Return [X, Y] of the center of cell containing provided text 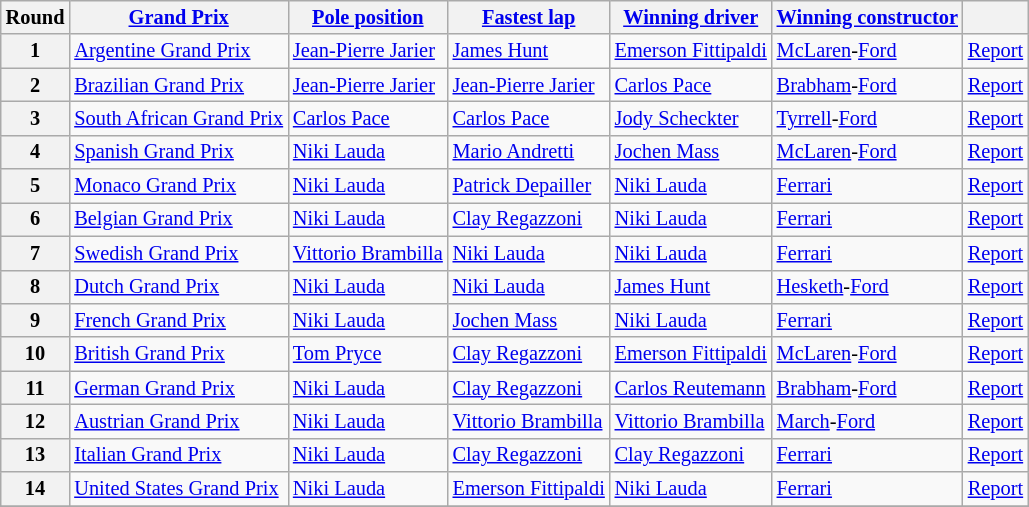
12 [36, 421]
British Grand Prix [178, 354]
Winning driver [691, 17]
Hesketh-Ford [868, 287]
German Grand Prix [178, 388]
Mario Andretti [529, 152]
Jody Scheckter [691, 118]
Brazilian Grand Prix [178, 85]
Grand Prix [178, 17]
Pole position [368, 17]
9 [36, 320]
Tyrrell-Ford [868, 118]
8 [36, 287]
10 [36, 354]
Italian Grand Prix [178, 455]
6 [36, 219]
Winning constructor [868, 17]
1 [36, 51]
French Grand Prix [178, 320]
Patrick Depailler [529, 186]
Swedish Grand Prix [178, 253]
Austrian Grand Prix [178, 421]
Round [36, 17]
March-Ford [868, 421]
Argentine Grand Prix [178, 51]
Monaco Grand Prix [178, 186]
Fastest lap [529, 17]
Dutch Grand Prix [178, 287]
Carlos Reutemann [691, 388]
4 [36, 152]
14 [36, 489]
11 [36, 388]
3 [36, 118]
2 [36, 85]
United States Grand Prix [178, 489]
Tom Pryce [368, 354]
Spanish Grand Prix [178, 152]
5 [36, 186]
7 [36, 253]
Belgian Grand Prix [178, 219]
13 [36, 455]
South African Grand Prix [178, 118]
